Locate the cell with the specified text and output its (x, y) center coordinate. 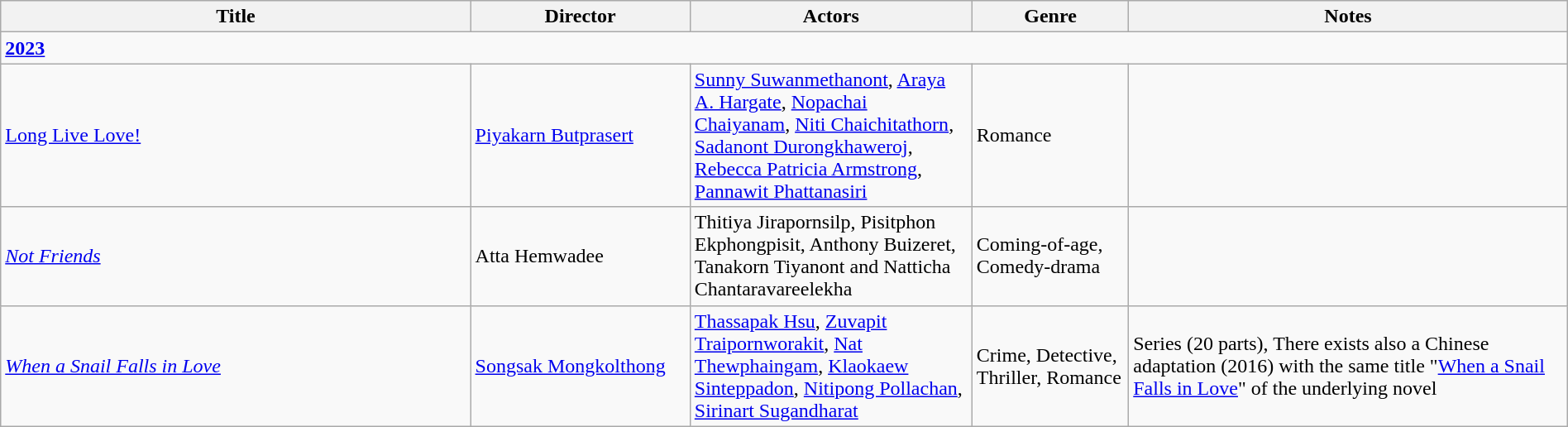
Title (236, 17)
Not Friends (236, 257)
Director (581, 17)
Genre (1050, 17)
Songsak Mongkolthong (581, 366)
Coming-of-age, Comedy-drama (1050, 257)
Notes (1348, 17)
Romance (1050, 136)
Series (20 parts), There exists also a Chinese adaptation (2016) with the same title "When a Snail Falls in Love" of the underlying novel (1348, 366)
Crime, Detective, Thriller, Romance (1050, 366)
Actors (830, 17)
When a Snail Falls in Love (236, 366)
Thitiya Jirapornsilp, Pisitphon Ekphongpisit, Anthony Buizeret, Tanakorn Tiyanont and Natticha Chantaravareelekha (830, 257)
Thassapak Hsu, Zuvapit Traipornworakit, Nat Thewphaingam, Klaokaew Sinteppadon, Nitipong Pollachan, Sirinart Sugandharat (830, 366)
Long Live Love! (236, 136)
2023 (784, 48)
Atta Hemwadee (581, 257)
Piyakarn Butprasert (581, 136)
